Locate the cell with the specified text and output its [X, Y] center coordinate. 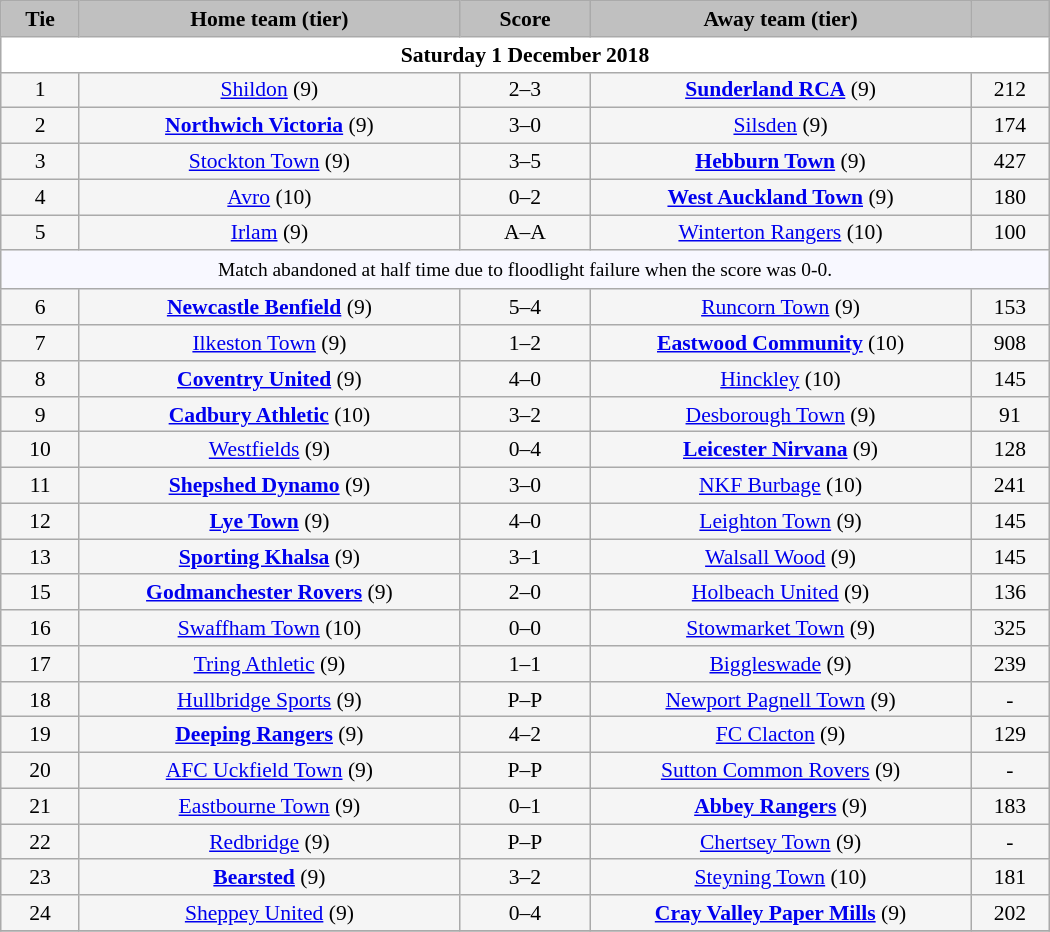
908 [1010, 343]
17 [40, 664]
2–3 [524, 90]
Hebburn Town (9) [781, 162]
181 [1010, 878]
136 [1010, 593]
15 [40, 593]
Shildon (9) [269, 90]
Holbeach United (9) [781, 593]
Deeping Rangers (9) [269, 735]
A–A [524, 233]
0–0 [524, 628]
22 [40, 842]
128 [1010, 450]
Desborough Town (9) [781, 415]
Saturday 1 December 2018 [525, 55]
3–1 [524, 557]
1–2 [524, 343]
212 [1010, 90]
Abbey Rangers (9) [781, 806]
Cray Valley Paper Mills (9) [781, 913]
Lye Town (9) [269, 522]
325 [1010, 628]
Sunderland RCA (9) [781, 90]
Leicester Nirvana (9) [781, 450]
Swaffham Town (10) [269, 628]
Away team (tier) [781, 19]
Ilkeston Town (9) [269, 343]
24 [40, 913]
129 [1010, 735]
9 [40, 415]
Eastbourne Town (9) [269, 806]
7 [40, 343]
Match abandoned at half time due to floodlight failure when the score was 0-0. [525, 270]
Northwich Victoria (9) [269, 126]
Steyning Town (10) [781, 878]
153 [1010, 308]
Bearsted (9) [269, 878]
Newcastle Benfield (9) [269, 308]
Newport Pagnell Town (9) [781, 700]
3 [40, 162]
18 [40, 700]
Biggleswade (9) [781, 664]
Score [524, 19]
12 [40, 522]
Silsden (9) [781, 126]
5–4 [524, 308]
Godmanchester Rovers (9) [269, 593]
Hinckley (10) [781, 379]
427 [1010, 162]
11 [40, 486]
6 [40, 308]
180 [1010, 197]
100 [1010, 233]
Sporting Khalsa (9) [269, 557]
Eastwood Community (10) [781, 343]
Chertsey Town (9) [781, 842]
10 [40, 450]
4 [40, 197]
Tring Athletic (9) [269, 664]
0–2 [524, 197]
1–1 [524, 664]
183 [1010, 806]
2–0 [524, 593]
174 [1010, 126]
AFC Uckfield Town (9) [269, 771]
Winterton Rangers (10) [781, 233]
Coventry United (9) [269, 379]
Sutton Common Rovers (9) [781, 771]
Home team (tier) [269, 19]
239 [1010, 664]
19 [40, 735]
Tie [40, 19]
8 [40, 379]
4–2 [524, 735]
Hullbridge Sports (9) [269, 700]
FC Clacton (9) [781, 735]
Runcorn Town (9) [781, 308]
16 [40, 628]
21 [40, 806]
Walsall Wood (9) [781, 557]
Westfields (9) [269, 450]
5 [40, 233]
Avro (10) [269, 197]
NKF Burbage (10) [781, 486]
20 [40, 771]
Leighton Town (9) [781, 522]
Cadbury Athletic (10) [269, 415]
Sheppey United (9) [269, 913]
Redbridge (9) [269, 842]
13 [40, 557]
91 [1010, 415]
Shepshed Dynamo (9) [269, 486]
2 [40, 126]
Irlam (9) [269, 233]
West Auckland Town (9) [781, 197]
1 [40, 90]
Stockton Town (9) [269, 162]
23 [40, 878]
0–1 [524, 806]
241 [1010, 486]
3–5 [524, 162]
202 [1010, 913]
Stowmarket Town (9) [781, 628]
